Find where the given text appears and provide that cell's center as (X, Y) coordinate. 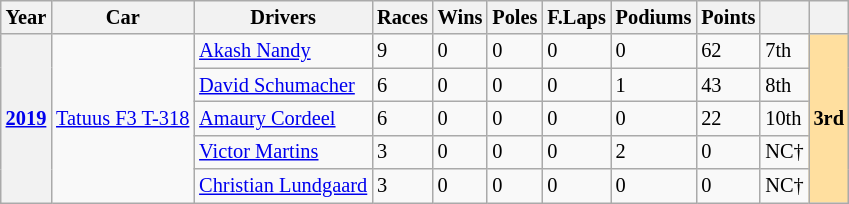
F.Laps (576, 17)
Poles (514, 17)
David Schumacher (283, 85)
1 (654, 85)
Tatuus F3 T-318 (122, 118)
Akash Nandy (283, 51)
43 (728, 85)
2019 (26, 118)
9 (402, 51)
Car (122, 17)
Races (402, 17)
62 (728, 51)
7th (784, 51)
3rd (829, 118)
Podiums (654, 17)
Wins (460, 17)
Christian Lundgaard (283, 186)
2 (654, 152)
Year (26, 17)
Victor Martins (283, 152)
10th (784, 118)
8th (784, 85)
Points (728, 17)
Amaury Cordeel (283, 118)
22 (728, 118)
Drivers (283, 17)
